Detect which cell encompasses the target text, then output its [X, Y] center coordinate. 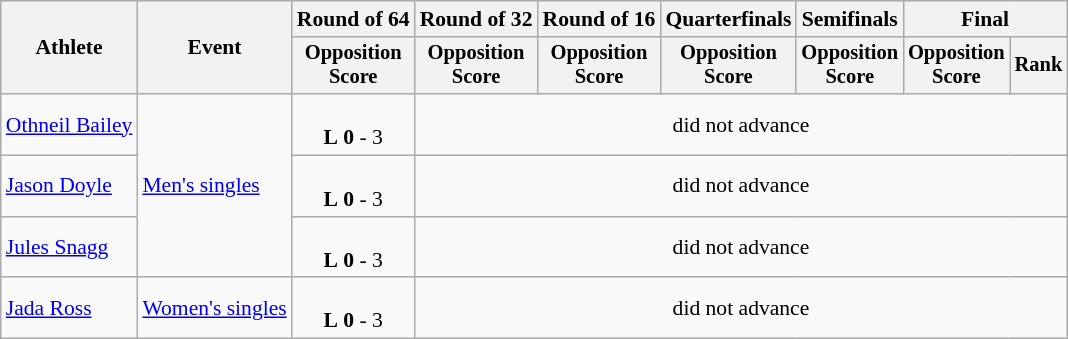
Othneil Bailey [70, 124]
Round of 16 [600, 19]
Final [985, 19]
Event [214, 48]
Jason Doyle [70, 186]
Athlete [70, 48]
Quarterfinals [728, 19]
Round of 32 [476, 19]
Women's singles [214, 308]
Jada Ross [70, 308]
Rank [1039, 66]
Semifinals [850, 19]
Men's singles [214, 186]
Round of 64 [354, 19]
Jules Snagg [70, 248]
